Provide the (X, Y) coordinate of the cell's center where the given text is located.  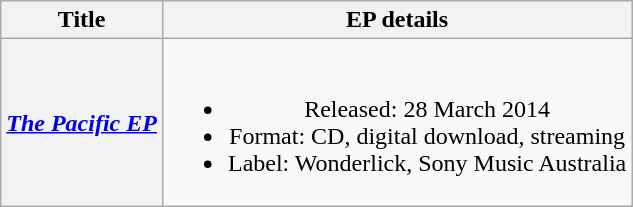
Released: 28 March 2014Format: CD, digital download, streamingLabel: Wonderlick, Sony Music Australia (396, 122)
Title (82, 20)
EP details (396, 20)
The Pacific EP (82, 122)
